Determine the [X, Y] coordinate at the center of the cell enclosing the given text.  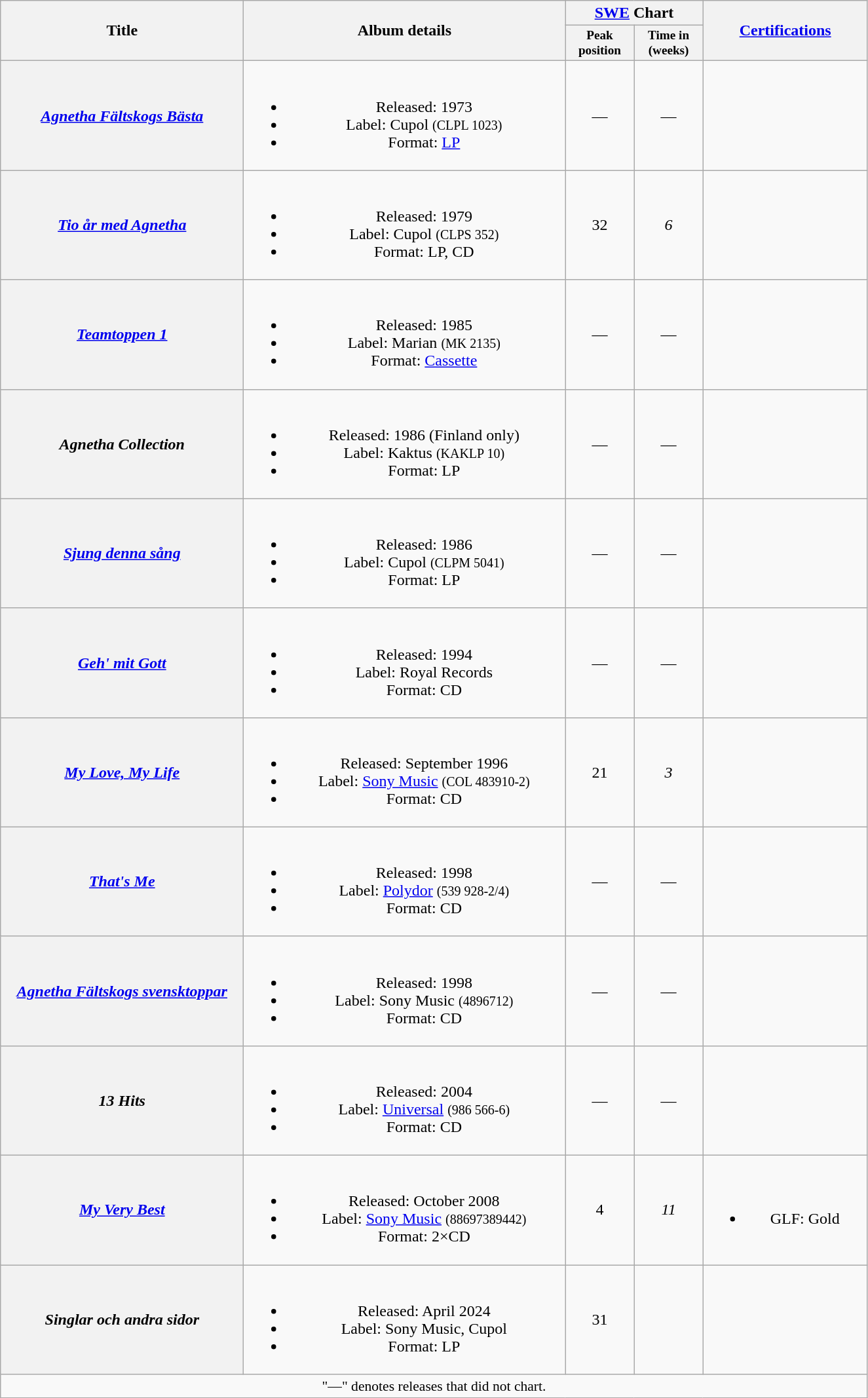
GLF: Gold [785, 1211]
"—" denotes releases that did not chart. [434, 1386]
Title [122, 31]
Tio år med Agnetha [122, 225]
4 [600, 1211]
Released: 1986 (Finland only)Label: Kaktus (KAKLP 10)Format: LP [405, 444]
Released: 1979Label: Cupol (CLPS 352)Format: LP, CD [405, 225]
Sjung denna sång [122, 553]
My Love, My Life [122, 772]
6 [668, 225]
11 [668, 1211]
Released: September 1996Label: Sony Music (COL 483910-2)Format: CD [405, 772]
Peak position [600, 43]
Geh' mit Gott [122, 663]
Released: 1973Label: Cupol (CLPL 1023)Format: LP [405, 115]
Singlar och andra sidor [122, 1319]
Released: 1998Label: Sony Music (4896712)Format: CD [405, 991]
13 Hits [122, 1101]
Agnetha Collection [122, 444]
Agnetha Fältskogs svensktoppar [122, 991]
Released: October 2008Label: Sony Music (88697389442)Format: 2×CD [405, 1211]
Album details [405, 31]
Released: April 2024Label: Sony Music, CupolFormat: LP [405, 1319]
SWE Chart [634, 13]
31 [600, 1319]
3 [668, 772]
Released: 1985Label: Marian (MK 2135)Format: Cassette [405, 334]
Released: 1994Label: Royal RecordsFormat: CD [405, 663]
Teamtoppen 1 [122, 334]
21 [600, 772]
Released: 2004Label: Universal (986 566-6)Format: CD [405, 1101]
Released: 1986Label: Cupol (CLPM 5041)Format: LP [405, 553]
My Very Best [122, 1211]
Released: 1998Label: Polydor (539 928-2/4)Format: CD [405, 882]
That's Me [122, 882]
32 [600, 225]
Certifications [785, 31]
Time in(weeks) [668, 43]
Agnetha Fältskogs Bästa [122, 115]
